Return the [x, y] coordinate for the center point of the cell that contains the specified text.  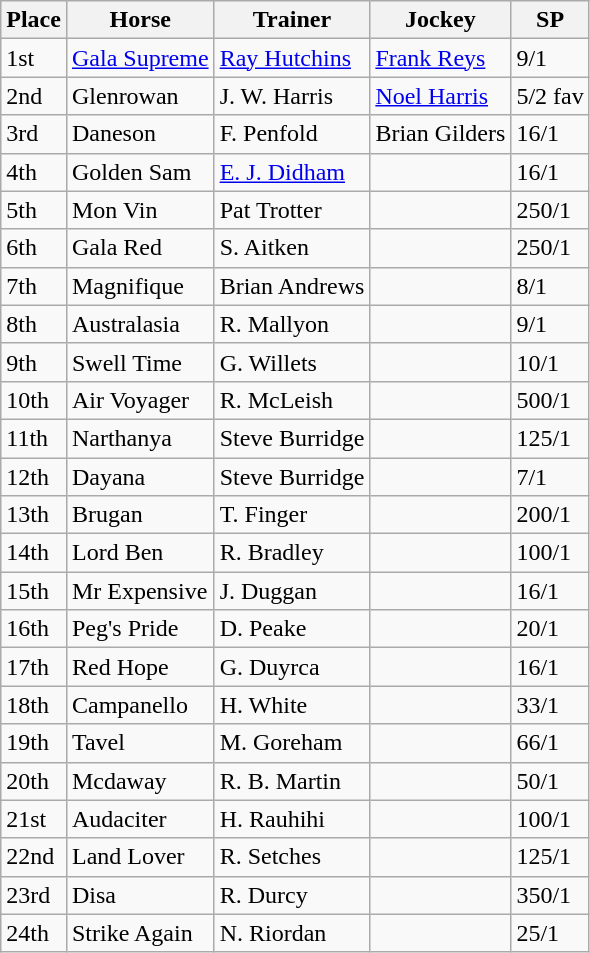
Peg's Pride [140, 629]
8/1 [550, 286]
Narthanya [140, 438]
Mcdaway [140, 781]
R. Bradley [292, 553]
7/1 [550, 477]
S. Aitken [292, 248]
6th [34, 248]
Campanello [140, 705]
R. McLeish [292, 400]
66/1 [550, 743]
R. B. Martin [292, 781]
Land Lover [140, 857]
12th [34, 477]
350/1 [550, 895]
20th [34, 781]
5th [34, 210]
16th [34, 629]
200/1 [550, 515]
20/1 [550, 629]
Mr Expensive [140, 591]
24th [34, 933]
H. White [292, 705]
Strike Again [140, 933]
10th [34, 400]
11th [34, 438]
Magnifique [140, 286]
18th [34, 705]
Golden Sam [140, 172]
SP [550, 20]
M. Goreham [292, 743]
22nd [34, 857]
H. Rauhihi [292, 819]
10/1 [550, 362]
Red Hope [140, 667]
4th [34, 172]
Frank Reys [440, 58]
R. Mallyon [292, 324]
Horse [140, 20]
Daneson [140, 134]
Gala Red [140, 248]
Brian Andrews [292, 286]
Glenrowan [140, 96]
2nd [34, 96]
Swell Time [140, 362]
7th [34, 286]
Place [34, 20]
Ray Hutchins [292, 58]
J. W. Harris [292, 96]
Brian Gilders [440, 134]
Gala Supreme [140, 58]
9th [34, 362]
15th [34, 591]
Tavel [140, 743]
Audaciter [140, 819]
T. Finger [292, 515]
Air Voyager [140, 400]
50/1 [550, 781]
Dayana [140, 477]
13th [34, 515]
3rd [34, 134]
R. Durcy [292, 895]
Disa [140, 895]
500/1 [550, 400]
G. Willets [292, 362]
J. Duggan [292, 591]
19th [34, 743]
Brugan [140, 515]
Lord Ben [140, 553]
1st [34, 58]
D. Peake [292, 629]
17th [34, 667]
8th [34, 324]
N. Riordan [292, 933]
Australasia [140, 324]
F. Penfold [292, 134]
R. Setches [292, 857]
Noel Harris [440, 96]
Mon Vin [140, 210]
21st [34, 819]
33/1 [550, 705]
Jockey [440, 20]
25/1 [550, 933]
Pat Trotter [292, 210]
5/2 fav [550, 96]
Trainer [292, 20]
G. Duyrca [292, 667]
E. J. Didham [292, 172]
23rd [34, 895]
14th [34, 553]
